Provide the [x, y] coordinate of the cell's center where the given text is located.  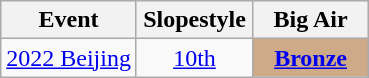
Event [69, 20]
10th [194, 58]
Bronze [311, 58]
2022 Beijing [69, 58]
Slopestyle [194, 20]
Big Air [311, 20]
